Scan for the cell matching the given text and deliver its (X, Y) coordinate at center. 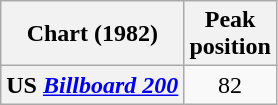
US Billboard 200 (92, 85)
82 (230, 85)
Peakposition (230, 34)
Chart (1982) (92, 34)
